Return the [X, Y] coordinate for the center point of the cell that contains the specified text.  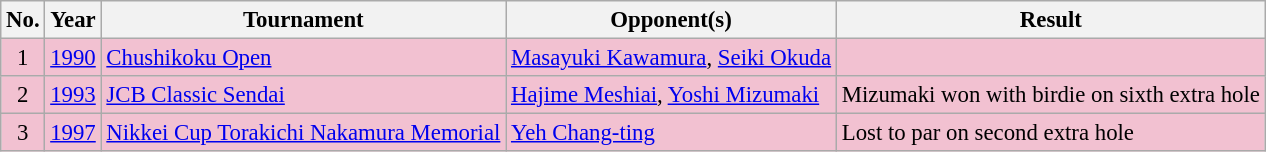
Hajime Meshiai, Yoshi Mizumaki [672, 95]
No. [23, 20]
1997 [73, 133]
Year [73, 20]
1993 [73, 95]
3 [23, 133]
Tournament [304, 20]
Yeh Chang-ting [672, 133]
Lost to par on second extra hole [1050, 133]
Chushikoku Open [304, 58]
Nikkei Cup Torakichi Nakamura Memorial [304, 133]
2 [23, 95]
JCB Classic Sendai [304, 95]
1990 [73, 58]
Mizumaki won with birdie on sixth extra hole [1050, 95]
Opponent(s) [672, 20]
1 [23, 58]
Masayuki Kawamura, Seiki Okuda [672, 58]
Result [1050, 20]
